Detect which cell encompasses the target text, then output its [x, y] center coordinate. 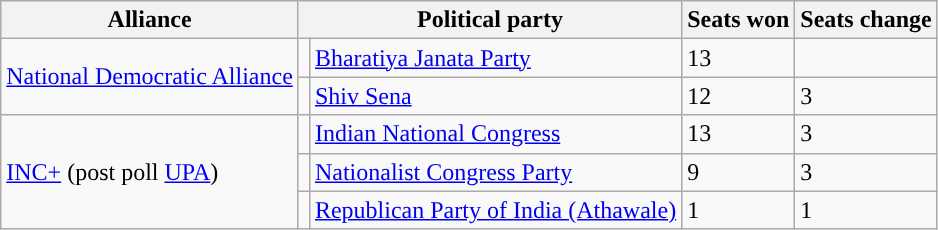
Seats won [738, 20]
Alliance [150, 20]
Seats change [866, 20]
Republican Party of India (Athawale) [495, 210]
National Democratic Alliance [150, 77]
Political party [490, 20]
Indian National Congress [495, 134]
Nationalist Congress Party [495, 172]
12 [738, 96]
Shiv Sena [495, 96]
INC+ (post poll UPA) [150, 172]
Bharatiya Janata Party [495, 58]
9 [738, 172]
